Capture the cell that displays the provided text and extract its (X, Y) central coordinate. 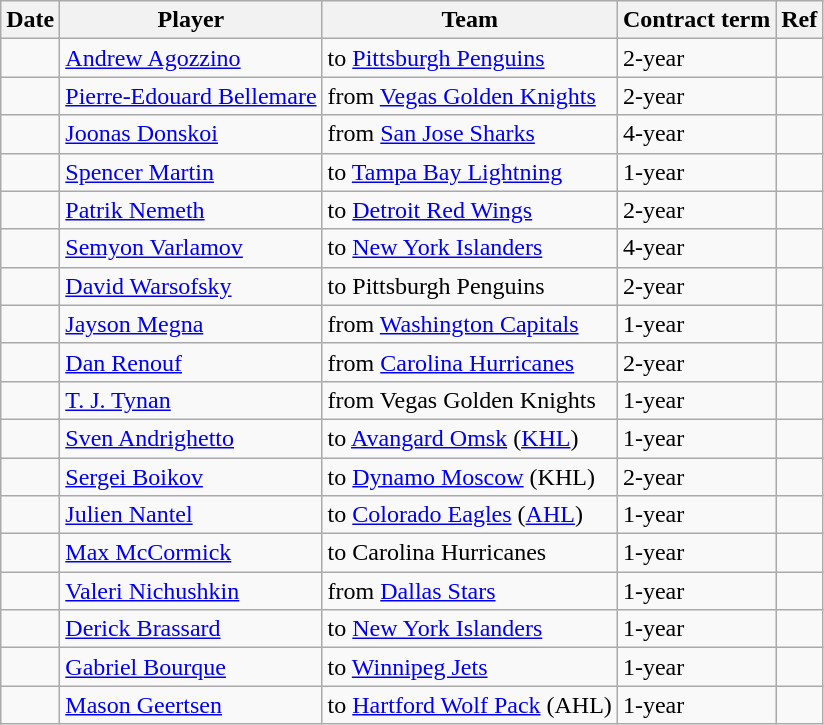
Dan Renouf (191, 362)
Valeri Nichushkin (191, 591)
David Warsofsky (191, 286)
Sergei Boikov (191, 477)
Patrik Nemeth (191, 210)
to Winnipeg Jets (470, 667)
Date (30, 20)
Team (470, 20)
Spencer Martin (191, 172)
Sven Andrighetto (191, 438)
from Washington Capitals (470, 324)
to Avangard Omsk (KHL) (470, 438)
Semyon Varlamov (191, 248)
Pierre-Edouard Bellemare (191, 96)
Joonas Donskoi (191, 134)
T. J. Tynan (191, 400)
from San Jose Sharks (470, 134)
Julien Nantel (191, 515)
from Dallas Stars (470, 591)
to Colorado Eagles (AHL) (470, 515)
Contract term (696, 20)
Ref (800, 20)
Gabriel Bourque (191, 667)
to Hartford Wolf Pack (AHL) (470, 705)
Mason Geertsen (191, 705)
Player (191, 20)
Derick Brassard (191, 629)
to Dynamo Moscow (KHL) (470, 477)
to Detroit Red Wings (470, 210)
to Carolina Hurricanes (470, 553)
Andrew Agozzino (191, 58)
from Carolina Hurricanes (470, 362)
Jayson Megna (191, 324)
Max McCormick (191, 553)
to Tampa Bay Lightning (470, 172)
